Scan for the cell matching the given text and deliver its (X, Y) coordinate at center. 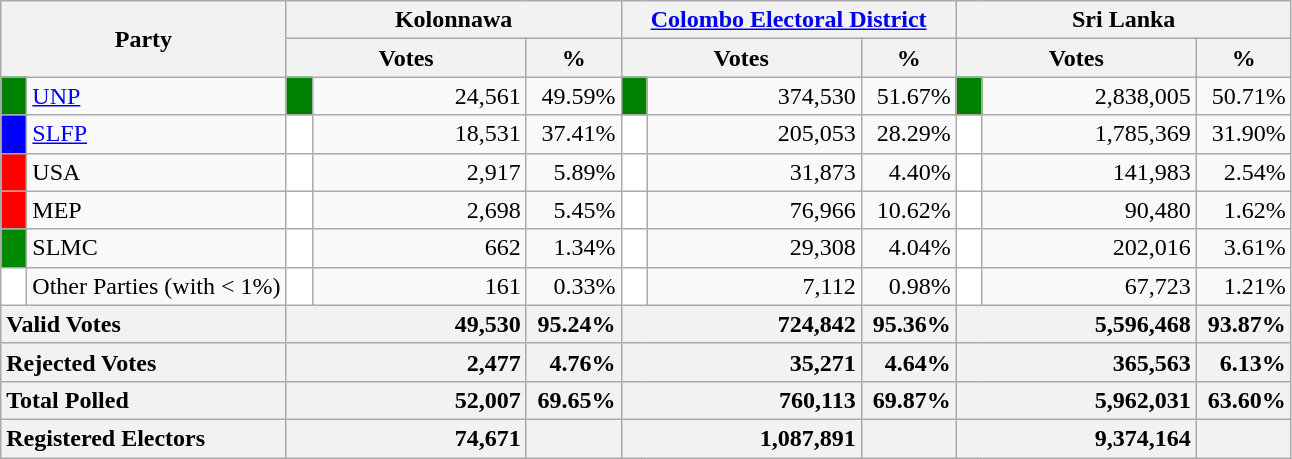
760,113 (741, 400)
52,007 (406, 400)
USA (156, 172)
MEP (156, 210)
Other Parties (with < 1%) (156, 286)
1,087,891 (741, 438)
50.71% (1244, 96)
10.62% (908, 210)
5,962,031 (1076, 400)
2,838,005 (1089, 96)
24,561 (419, 96)
UNP (156, 96)
31,873 (754, 172)
374,530 (754, 96)
31.90% (1244, 134)
Kolonnawa (454, 20)
76,966 (754, 210)
69.65% (574, 400)
Colombo Electoral District (788, 20)
1,785,369 (1089, 134)
90,480 (1089, 210)
69.87% (908, 400)
35,271 (741, 362)
18,531 (419, 134)
7,112 (754, 286)
63.60% (1244, 400)
Valid Votes (144, 324)
67,723 (1089, 286)
Rejected Votes (144, 362)
161 (419, 286)
9,374,164 (1076, 438)
205,053 (754, 134)
6.13% (1244, 362)
95.36% (908, 324)
49,530 (406, 324)
0.33% (574, 286)
2,698 (419, 210)
2.54% (1244, 172)
1.21% (1244, 286)
0.98% (908, 286)
74,671 (406, 438)
37.41% (574, 134)
202,016 (1089, 248)
4.76% (574, 362)
5.89% (574, 172)
Total Polled (144, 400)
93.87% (1244, 324)
365,563 (1076, 362)
1.34% (574, 248)
4.64% (908, 362)
SLMC (156, 248)
SLFP (156, 134)
4.40% (908, 172)
1.62% (1244, 210)
2,917 (419, 172)
29,308 (754, 248)
Party (144, 39)
49.59% (574, 96)
2,477 (406, 362)
95.24% (574, 324)
Registered Electors (144, 438)
28.29% (908, 134)
5,596,468 (1076, 324)
3.61% (1244, 248)
724,842 (741, 324)
662 (419, 248)
51.67% (908, 96)
Sri Lanka (1124, 20)
5.45% (574, 210)
4.04% (908, 248)
141,983 (1089, 172)
